From the cell containing the given text, extract its center point as [X, Y] coordinate. 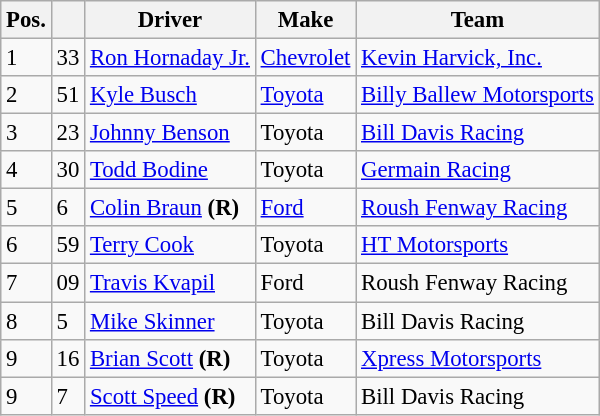
Scott Speed (R) [170, 396]
1 [26, 58]
4 [26, 170]
Brian Scott (R) [170, 358]
Driver [170, 20]
Travis Kvapil [170, 283]
Todd Bodine [170, 170]
Pos. [26, 20]
HT Motorsports [478, 245]
Colin Braun (R) [170, 208]
Xpress Motorsports [478, 358]
59 [68, 245]
Ron Hornaday Jr. [170, 58]
09 [68, 283]
8 [26, 321]
Billy Ballew Motorsports [478, 95]
2 [26, 95]
23 [68, 133]
Johnny Benson [170, 133]
51 [68, 95]
Germain Racing [478, 170]
33 [68, 58]
Terry Cook [170, 245]
Kevin Harvick, Inc. [478, 58]
Make [305, 20]
Chevrolet [305, 58]
Kyle Busch [170, 95]
3 [26, 133]
Mike Skinner [170, 321]
Team [478, 20]
30 [68, 170]
16 [68, 358]
